Return the [x, y] coordinate for the center point of the cell that contains the specified text.  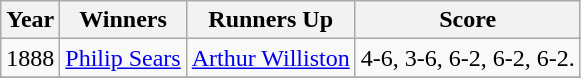
Year [30, 20]
Runners Up [270, 20]
Arthur Williston [270, 58]
Winners [123, 20]
Score [468, 20]
1888 [30, 58]
4-6, 3-6, 6-2, 6-2, 6-2. [468, 58]
Philip Sears [123, 58]
